Search for the cell housing the specified text and yield its [x, y] center coordinate. 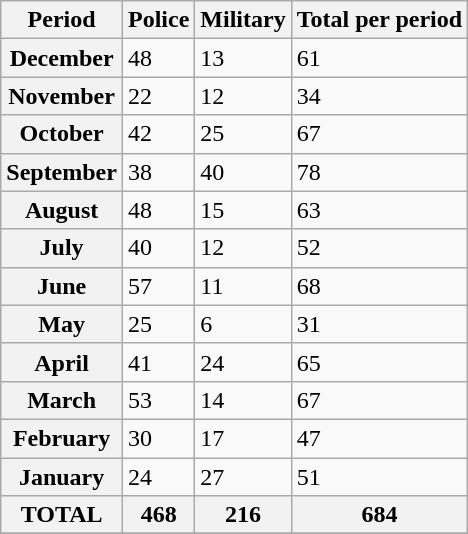
15 [243, 210]
78 [379, 172]
6 [243, 324]
51 [379, 477]
Military [243, 20]
22 [158, 96]
June [62, 286]
27 [243, 477]
41 [158, 362]
November [62, 96]
468 [158, 515]
March [62, 400]
47 [379, 438]
68 [379, 286]
TOTAL [62, 515]
216 [243, 515]
42 [158, 134]
13 [243, 58]
30 [158, 438]
34 [379, 96]
31 [379, 324]
684 [379, 515]
Police [158, 20]
38 [158, 172]
February [62, 438]
65 [379, 362]
63 [379, 210]
61 [379, 58]
Period [62, 20]
11 [243, 286]
14 [243, 400]
September [62, 172]
Total per period [379, 20]
January [62, 477]
17 [243, 438]
August [62, 210]
53 [158, 400]
December [62, 58]
57 [158, 286]
October [62, 134]
May [62, 324]
April [62, 362]
52 [379, 248]
July [62, 248]
